For the text-containing cell, return its midpoint in [X, Y] coordinate format. 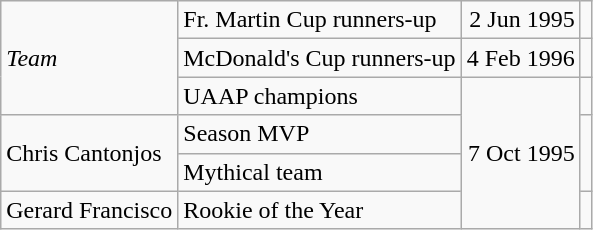
Team [90, 58]
UAAP champions [320, 96]
Season MVP [320, 134]
Chris Cantonjos [90, 153]
Gerard Francisco [90, 210]
2 Jun 1995 [520, 20]
Fr. Martin Cup runners-up [320, 20]
Mythical team [320, 172]
7 Oct 1995 [520, 153]
Rookie of the Year [320, 210]
4 Feb 1996 [520, 58]
McDonald's Cup runners-up [320, 58]
